From the cell containing the given text, extract its center point as [x, y] coordinate. 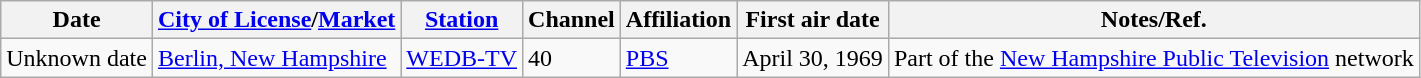
Notes/Ref. [1154, 20]
PBS [678, 58]
Part of the New Hampshire Public Television network [1154, 58]
Unknown date [77, 58]
Station [462, 20]
April 30, 1969 [813, 58]
Date [77, 20]
Channel [572, 20]
Affiliation [678, 20]
WEDB-TV [462, 58]
40 [572, 58]
Berlin, New Hampshire [276, 58]
First air date [813, 20]
City of License/Market [276, 20]
